Find where the given text appears and provide that cell's center as (X, Y) coordinate. 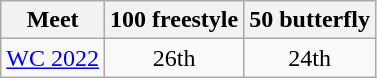
Meet (53, 20)
24th (310, 58)
50 butterfly (310, 20)
WC 2022 (53, 58)
26th (174, 58)
100 freestyle (174, 20)
